Pinpoint the cell where the given text exists, returning its (x, y) midpoint coordinate. 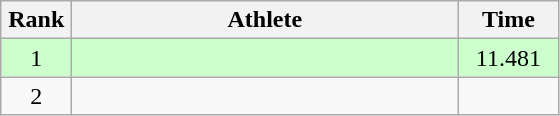
Rank (36, 20)
1 (36, 58)
2 (36, 96)
Time (508, 20)
Athlete (265, 20)
11.481 (508, 58)
